Return the [x, y] coordinate for the center point of the cell that contains the specified text.  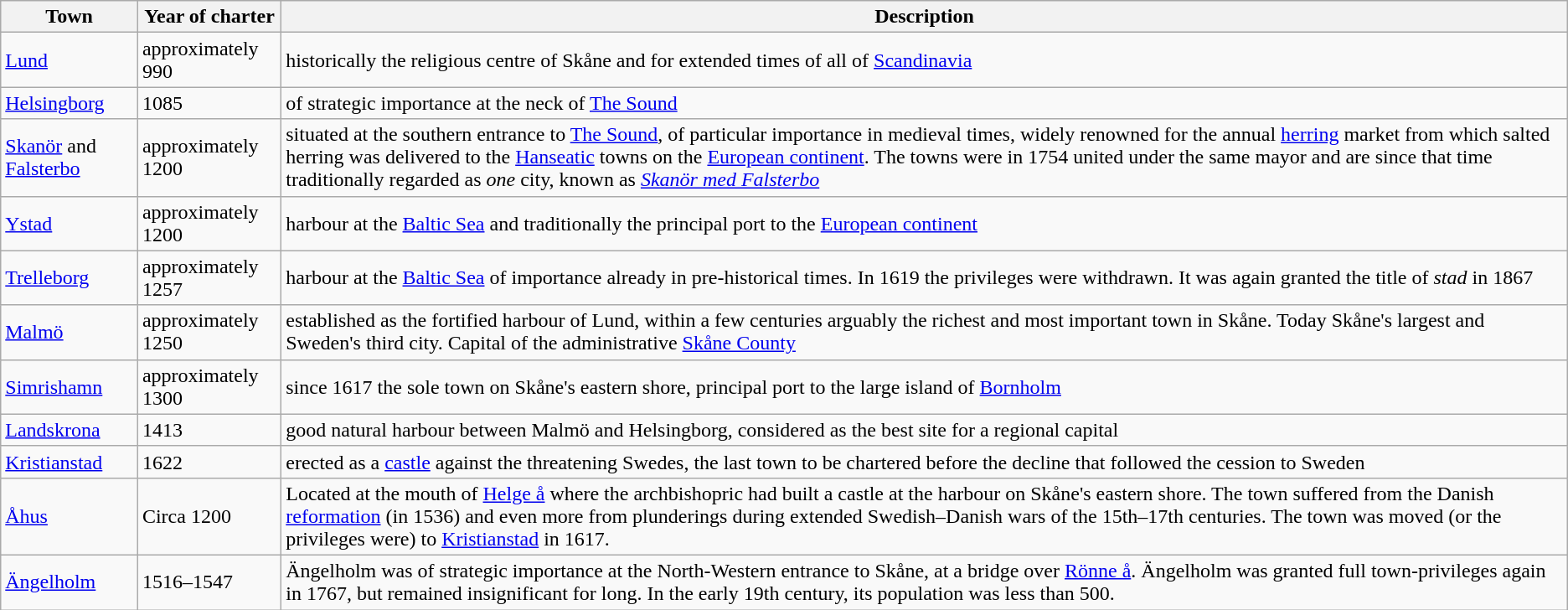
Helsingborg [70, 103]
of strategic importance at the neck of The Sound [925, 103]
since 1617 the sole town on Skåne's eastern shore, principal port to the large island of Bornholm [925, 387]
Description [925, 17]
Lund [70, 60]
Åhus [70, 516]
harbour at the Baltic Sea and traditionally the principal port to the European continent [925, 223]
1516–1547 [209, 582]
Circa 1200 [209, 516]
Landskrona [70, 430]
approximately 990 [209, 60]
good natural harbour between Malmö and Helsingborg, considered as the best site for a regional capital [925, 430]
Ystad [70, 223]
approximately 1250 [209, 332]
Skanör and Falsterbo [70, 158]
approximately 1257 [209, 278]
Trelleborg [70, 278]
erected as a castle against the threatening Swedes, the last town to be chartered before the decline that followed the cession to Sweden [925, 462]
Kristianstad [70, 462]
historically the religious centre of Skåne and for extended times of all of Scandinavia [925, 60]
Town [70, 17]
1622 [209, 462]
1413 [209, 430]
Ängelholm [70, 582]
approximately 1300 [209, 387]
Year of charter [209, 17]
Malmö [70, 332]
1085 [209, 103]
Simrishamn [70, 387]
